Return (x, y) of the center of cell containing provided text 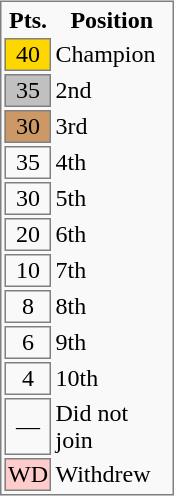
Pts. (28, 21)
9th (112, 344)
4 (28, 380)
Withdrew (112, 476)
8 (28, 308)
5th (112, 200)
4th (112, 164)
20 (28, 236)
Position (112, 21)
3rd (112, 128)
10 (28, 272)
2nd (112, 92)
10th (112, 380)
7th (112, 272)
WD (28, 476)
40 (28, 56)
6 (28, 344)
8th (112, 308)
6th (112, 236)
— (28, 428)
Did not join (112, 428)
Champion (112, 56)
